Search for the cell housing the specified text and yield its [X, Y] center coordinate. 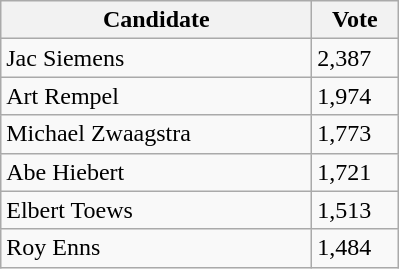
1,773 [355, 134]
Roy Enns [156, 248]
Jac Siemens [156, 58]
1,513 [355, 210]
Michael Zwaagstra [156, 134]
1,484 [355, 248]
Vote [355, 20]
Elbert Toews [156, 210]
Abe Hiebert [156, 172]
1,721 [355, 172]
Candidate [156, 20]
1,974 [355, 96]
2,387 [355, 58]
Art Rempel [156, 96]
